Locate the cell with the specified text and output its [X, Y] center coordinate. 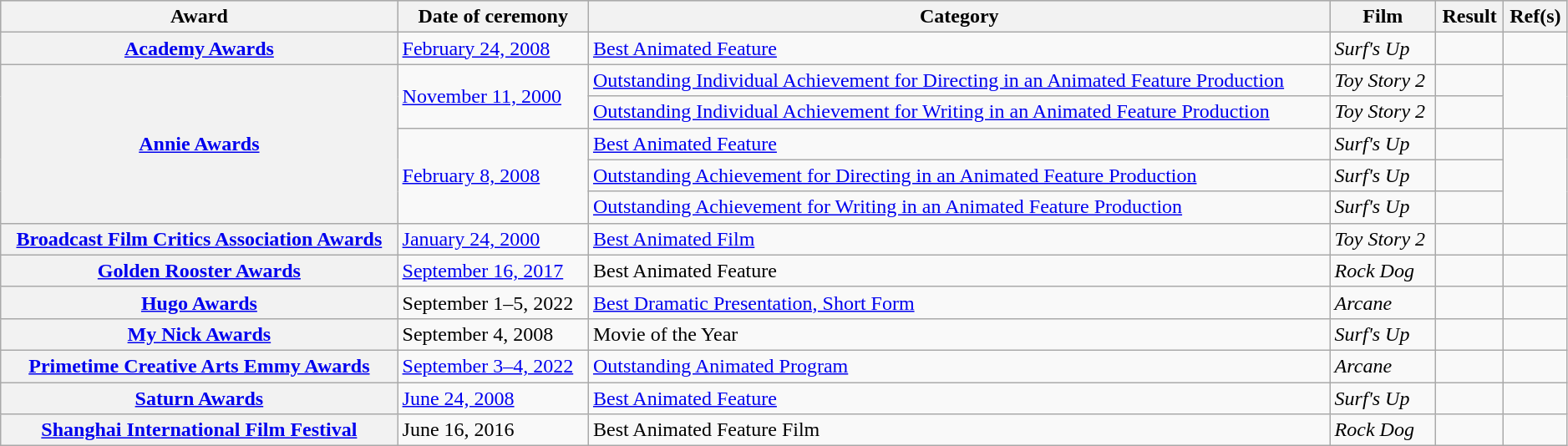
My Nick Awards [199, 334]
Saturn Awards [199, 398]
Hugo Awards [199, 302]
Academy Awards [199, 48]
Annie Awards [199, 144]
Best Animated Feature Film [959, 430]
September 3–4, 2022 [493, 366]
February 24, 2008 [493, 48]
Outstanding Individual Achievement for Directing in an Animated Feature Production [959, 80]
Result [1470, 17]
Primetime Creative Arts Emmy Awards [199, 366]
Outstanding Individual Achievement for Writing in an Animated Feature Production [959, 112]
Ref(s) [1535, 17]
Best Animated Film [959, 239]
Best Dramatic Presentation, Short Form [959, 302]
Outstanding Achievement for Writing in an Animated Feature Production [959, 207]
January 24, 2000 [493, 239]
Film [1383, 17]
Outstanding Achievement for Directing in an Animated Feature Production [959, 175]
September 16, 2017 [493, 271]
Category [959, 17]
Golden Rooster Awards [199, 271]
Movie of the Year [959, 334]
June 24, 2008 [493, 398]
Shanghai International Film Festival [199, 430]
Award [199, 17]
February 8, 2008 [493, 175]
Outstanding Animated Program [959, 366]
September 1–5, 2022 [493, 302]
June 16, 2016 [493, 430]
November 11, 2000 [493, 96]
Broadcast Film Critics Association Awards [199, 239]
Date of ceremony [493, 17]
September 4, 2008 [493, 334]
